Output the (x, y) coordinate of the center of the cell containing the given text.  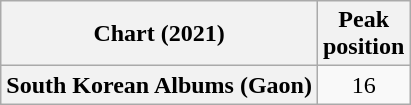
South Korean Albums (Gaon) (160, 85)
16 (363, 85)
Chart (2021) (160, 34)
Peakposition (363, 34)
